Search for the cell housing the specified text and yield its (X, Y) center coordinate. 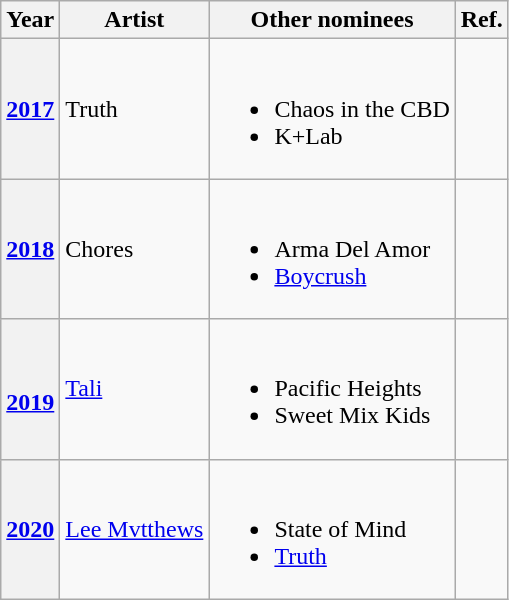
Pacific HeightsSweet Mix Kids (332, 389)
Chaos in the CBDK+Lab (332, 109)
Lee Mvtthews (134, 529)
2017 (30, 109)
Year (30, 20)
2020 (30, 529)
Chores (134, 249)
2019 (30, 389)
Artist (134, 20)
2018 (30, 249)
Ref. (482, 20)
State of MindTruth (332, 529)
Other nominees (332, 20)
Tali (134, 389)
Arma Del AmorBoycrush (332, 249)
Truth (134, 109)
